Search for the cell housing the specified text and yield its (X, Y) center coordinate. 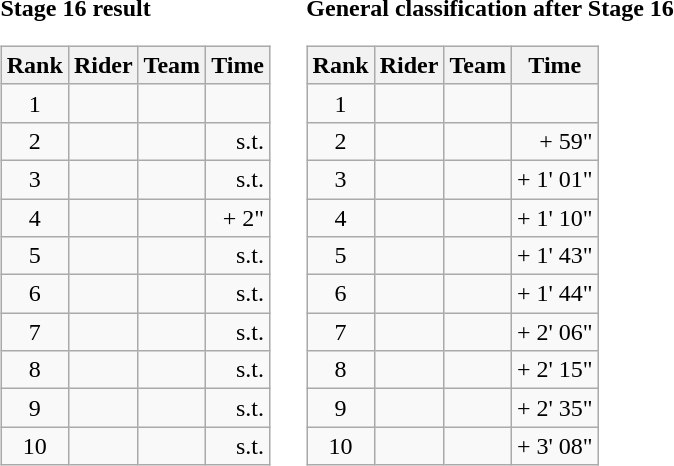
+ 2' 15" (554, 370)
+ 3' 08" (554, 446)
+ 2' 35" (554, 408)
+ 1' 44" (554, 294)
+ 1' 43" (554, 256)
+ 1' 10" (554, 217)
+ 1' 01" (554, 179)
+ 2' 06" (554, 332)
+ 2" (238, 217)
+ 59" (554, 141)
